Pinpoint the cell where the given text exists, returning its (X, Y) midpoint coordinate. 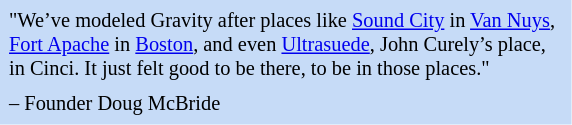
– Founder Doug McBride (286, 104)
